Locate the cell with the specified text and output its (X, Y) center coordinate. 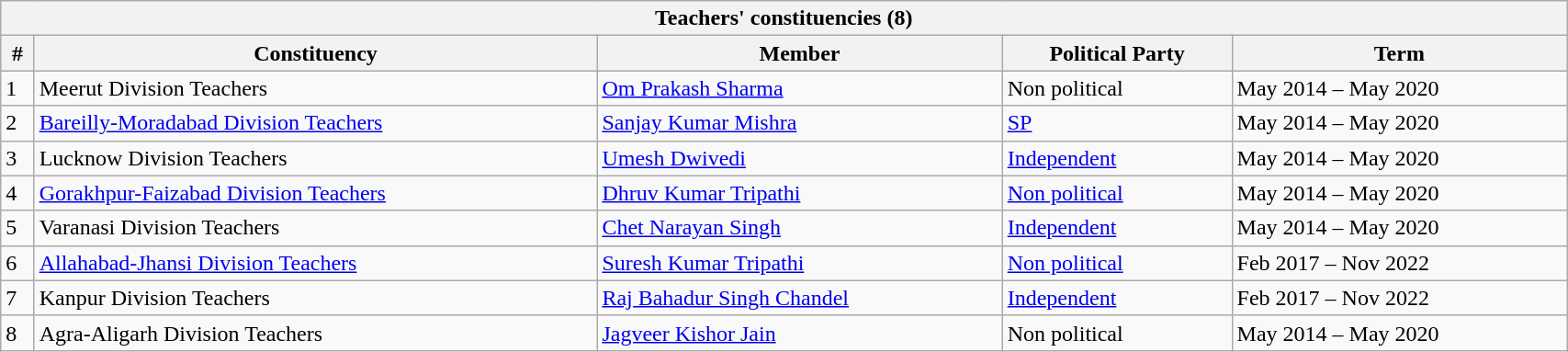
Bareilly-Moradabad Division Teachers (316, 123)
Member (799, 53)
Allahabad-Jhansi Division Teachers (316, 263)
3 (17, 158)
Umesh Dwivedi (799, 158)
Raj Bahadur Singh Chandel (799, 298)
1 (17, 88)
SP (1117, 123)
Chet Narayan Singh (799, 228)
5 (17, 228)
Gorakhpur-Faizabad Division Teachers (316, 193)
Dhruv Kumar Tripathi (799, 193)
2 (17, 123)
Kanpur Division Teachers (316, 298)
# (17, 53)
Om Prakash Sharma (799, 88)
Constituency (316, 53)
Jagveer Kishor Jain (799, 333)
8 (17, 333)
Sanjay Kumar Mishra (799, 123)
Teachers' constituencies (8) (784, 18)
Political Party (1117, 53)
Varanasi Division Teachers (316, 228)
7 (17, 298)
Term (1400, 53)
Agra-Aligarh Division Teachers (316, 333)
6 (17, 263)
4 (17, 193)
Meerut Division Teachers (316, 88)
Suresh Kumar Tripathi (799, 263)
Lucknow Division Teachers (316, 158)
